Return (X, Y) of the center of cell containing provided text 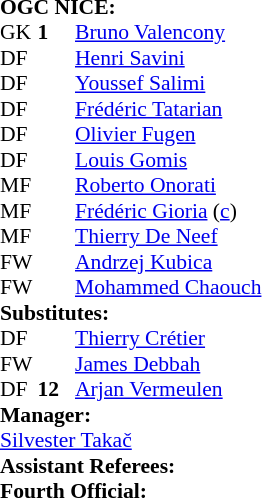
Frédéric Gioria (c) (168, 211)
Thierry De Neef (168, 237)
1 (57, 33)
Olivier Fugen (168, 135)
GK (19, 33)
Bruno Valencony (168, 33)
Henri Savini (168, 58)
Arjan Vermeulen (168, 389)
Roberto Onorati (168, 185)
12 (57, 389)
Andrzej Kubica (168, 262)
Youssef Salimi (168, 83)
Thierry Crétier (168, 339)
Substitutes: (130, 313)
Frédéric Tatarian (168, 109)
Manager: (130, 415)
James Debbah (168, 364)
Louis Gomis (168, 160)
Mohammed Chaouch (168, 287)
